Identify which cell holds the provided text, then report its (x, y) central coordinate. 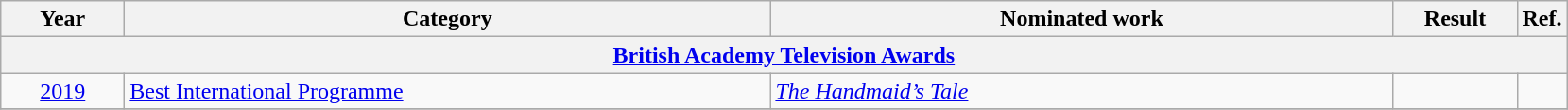
Year (62, 19)
Result (1456, 19)
Ref. (1542, 19)
Best International Programme (448, 91)
The Handmaid’s Tale (1081, 91)
British Academy Television Awards (784, 55)
Nominated work (1081, 19)
2019 (62, 91)
Category (448, 19)
